Scan for the cell matching the given text and deliver its [x, y] coordinate at center. 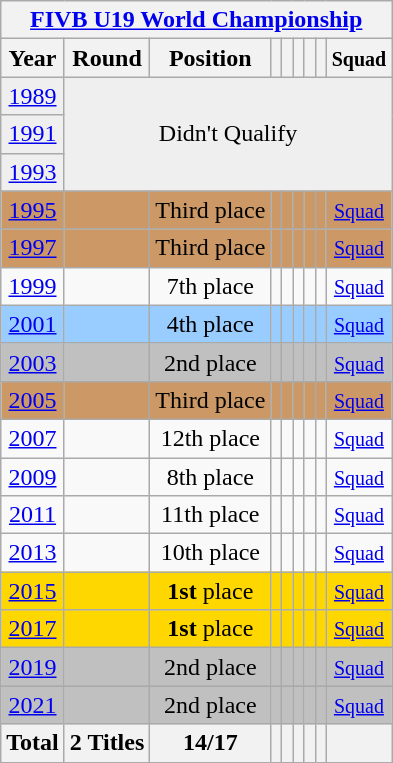
2007 [33, 438]
Year [33, 58]
12th place [210, 438]
2017 [33, 629]
10th place [210, 553]
1997 [33, 248]
Didn't Qualify [228, 134]
1993 [33, 172]
2019 [33, 667]
1991 [33, 134]
FIVB U19 World Championship [196, 20]
2001 [33, 324]
2013 [33, 553]
1989 [33, 96]
2009 [33, 477]
2011 [33, 515]
1999 [33, 286]
2 Titles [107, 743]
2015 [33, 591]
2003 [33, 362]
Total [33, 743]
4th place [210, 324]
Round [107, 58]
7th place [210, 286]
2021 [33, 705]
1995 [33, 210]
8th place [210, 477]
14/17 [210, 743]
Position [210, 58]
11th place [210, 515]
2005 [33, 400]
